Determine the (X, Y) coordinate at the center of the cell enclosing the given text.  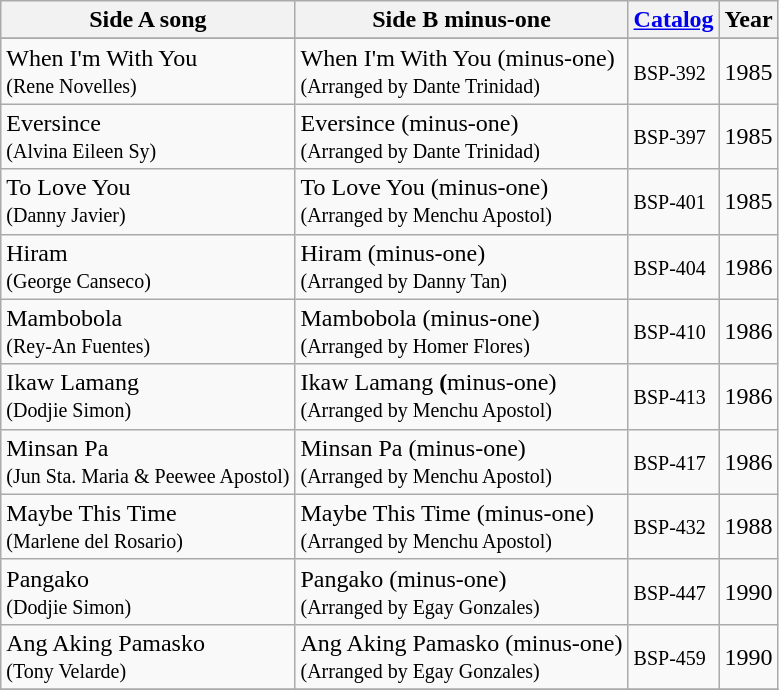
Ang Aking Pamasko(Tony Velarde) (148, 656)
Pangako (minus-one)(Arranged by Egay Gonzales) (462, 592)
BSP-401 (674, 202)
Hiram(George Canseco) (148, 266)
Catalog (674, 20)
BSP-432 (674, 526)
BSP-413 (674, 396)
BSP-410 (674, 332)
Hiram (minus-one)(Arranged by Danny Tan) (462, 266)
Side A song (148, 20)
BSP-397 (674, 136)
BSP-417 (674, 462)
Ikaw Lamang (minus-one)(Arranged by Menchu Apostol) (462, 396)
To Love You(Danny Javier) (148, 202)
Ang Aking Pamasko (minus-one)(Arranged by Egay Gonzales) (462, 656)
Maybe This Time (minus-one)(Arranged by Menchu Apostol) (462, 526)
Eversince(Alvina Eileen Sy) (148, 136)
Ikaw Lamang(Dodjie Simon) (148, 396)
Year (748, 20)
When I'm With You(Rene Novelles) (148, 72)
BSP-459 (674, 656)
1988 (748, 526)
Minsan Pa (minus-one)(Arranged by Menchu Apostol) (462, 462)
Mambobola(Rey-An Fuentes) (148, 332)
Eversince (minus-one)(Arranged by Dante Trinidad) (462, 136)
BSP-447 (674, 592)
Pangako(Dodjie Simon) (148, 592)
Maybe This Time(Marlene del Rosario) (148, 526)
Minsan Pa(Jun Sta. Maria & Peewee Apostol) (148, 462)
When I'm With You (minus-one)(Arranged by Dante Trinidad) (462, 72)
BSP-392 (674, 72)
Mambobola (minus-one)(Arranged by Homer Flores) (462, 332)
Side B minus-one (462, 20)
To Love You (minus-one)(Arranged by Menchu Apostol) (462, 202)
BSP-404 (674, 266)
